Locate the cell with the specified text and output its (X, Y) center coordinate. 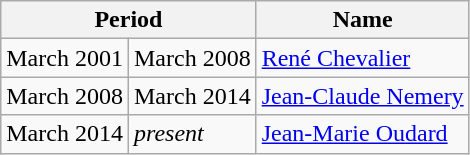
March 2001 (65, 58)
present (192, 134)
Period (128, 20)
Jean-Claude Nemery (362, 96)
Name (362, 20)
René Chevalier (362, 58)
Jean-Marie Oudard (362, 134)
